Return (X, Y) of the center of cell containing provided text 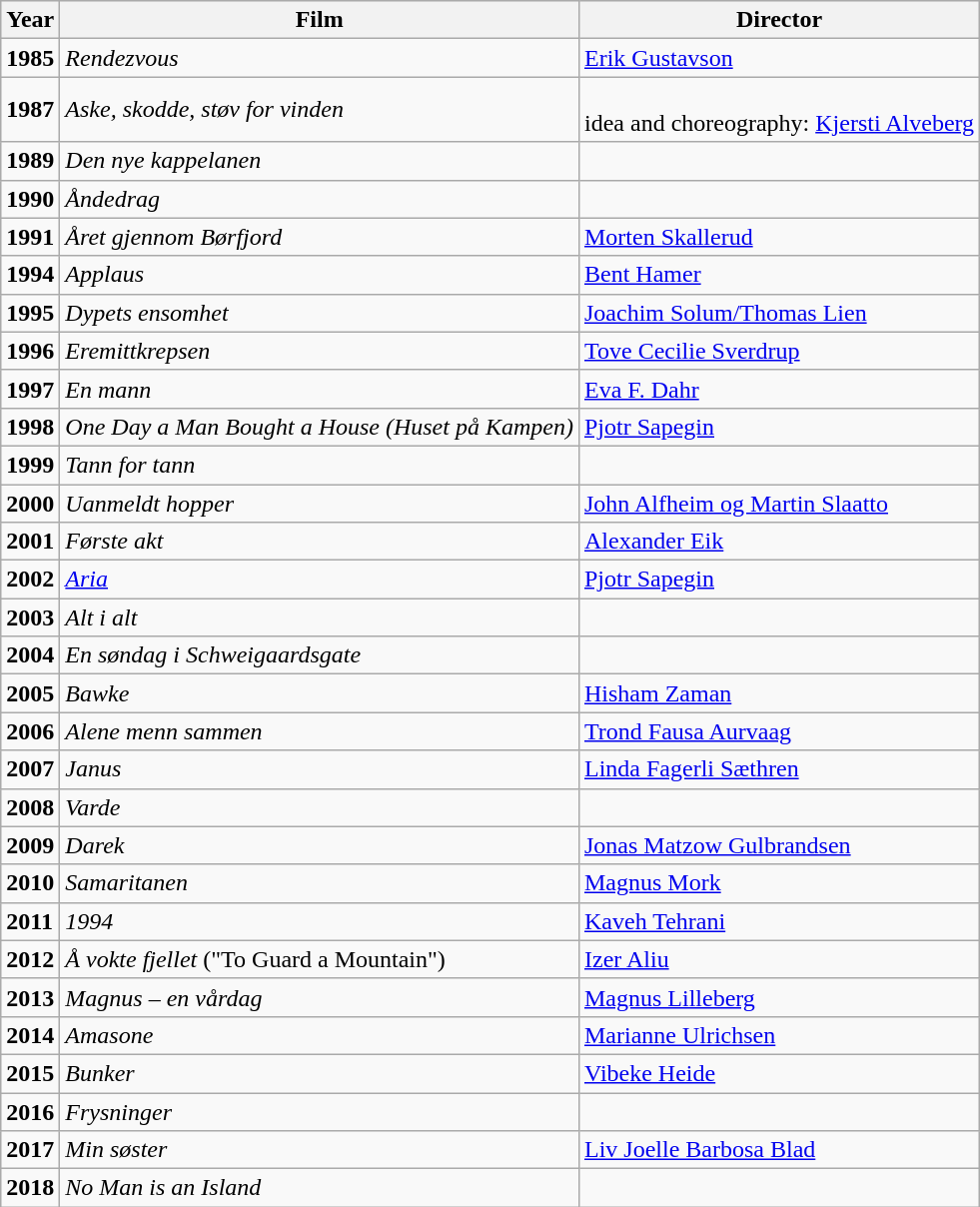
Film (320, 20)
Første akt (320, 542)
Trond Fausa Aurvaag (779, 731)
Director (779, 20)
Morten Skallerud (779, 237)
1987 (30, 110)
2017 (30, 1150)
Å vokte fjellet ("To Guard a Mountain") (320, 959)
Den nye kappelanen (320, 161)
Hisham Zaman (779, 693)
One Day a Man Bought a House (Huset på Kampen) (320, 427)
Eremittkrepsen (320, 351)
Year (30, 20)
2005 (30, 693)
idea and choreography: Kjersti Alveberg (779, 110)
Izer Aliu (779, 959)
Min søster (320, 1150)
John Alfheim og Martin Slaatto (779, 503)
Frysninger (320, 1112)
1995 (30, 313)
2014 (30, 1035)
Magnus Mork (779, 883)
1989 (30, 161)
Varde (320, 807)
1996 (30, 351)
Liv Joelle Barbosa Blad (779, 1150)
Darek (320, 845)
Joachim Solum/Thomas Lien (779, 313)
2004 (30, 655)
Magnus – en vårdag (320, 997)
2007 (30, 769)
Magnus Lilleberg (779, 997)
2003 (30, 617)
En mann (320, 389)
2002 (30, 580)
2018 (30, 1188)
2001 (30, 542)
1999 (30, 465)
Aske, skodde, støv for vinden (320, 110)
2006 (30, 731)
Applaus (320, 275)
Alexander Eik (779, 542)
2008 (30, 807)
2000 (30, 503)
1998 (30, 427)
Linda Fagerli Sæthren (779, 769)
2009 (30, 845)
2012 (30, 959)
Tann for tann (320, 465)
Eva F. Dahr (779, 389)
Kaveh Tehrani (779, 921)
Erik Gustavson (779, 58)
Alt i alt (320, 617)
Bunker (320, 1073)
Marianne Ulrichsen (779, 1035)
Uanmeldt hopper (320, 503)
Året gjennom Børfjord (320, 237)
Jonas Matzow Gulbrandsen (779, 845)
Alene menn sammen (320, 731)
No Man is an Island (320, 1188)
2016 (30, 1112)
1991 (30, 237)
Bawke (320, 693)
2015 (30, 1073)
2011 (30, 921)
Rendezvous (320, 58)
Aria (320, 580)
2010 (30, 883)
Samaritanen (320, 883)
1990 (30, 199)
Amasone (320, 1035)
Åndedrag (320, 199)
Dypets ensomhet (320, 313)
1997 (30, 389)
Vibeke Heide (779, 1073)
2013 (30, 997)
Tove Cecilie Sverdrup (779, 351)
Janus (320, 769)
1985 (30, 58)
Bent Hamer (779, 275)
En søndag i Schweigaardsgate (320, 655)
